Locate the cell with the specified text and output its (X, Y) center coordinate. 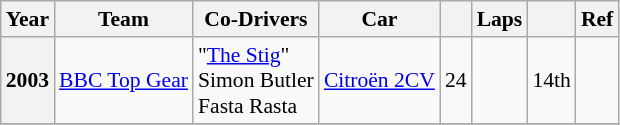
Car (380, 19)
24 (456, 80)
2003 (28, 80)
Team (124, 19)
Co-Drivers (256, 19)
Ref (597, 19)
"The Stig" Simon Butler Fasta Rasta (256, 80)
Laps (500, 19)
BBC Top Gear (124, 80)
Citroën 2CV (380, 80)
Year (28, 19)
14th (552, 80)
